For the text-containing cell, return its midpoint in [X, Y] coordinate format. 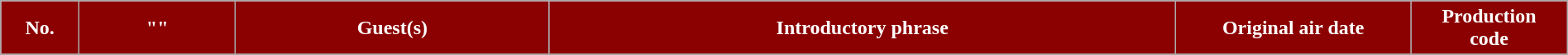
Original air date [1293, 28]
Guest(s) [392, 28]
Introductory phrase [863, 28]
No. [40, 28]
Production code [1489, 28]
"" [157, 28]
